Capture the cell that displays the provided text and extract its [X, Y] central coordinate. 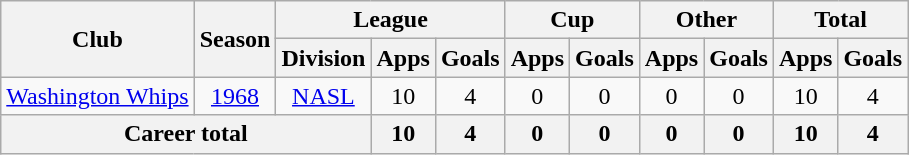
League [390, 20]
Total [840, 20]
NASL [324, 96]
1968 [235, 96]
Division [324, 58]
Club [98, 39]
Washington Whips [98, 96]
Career total [186, 134]
Cup [572, 20]
Other [706, 20]
Season [235, 39]
